Search for the cell housing the specified text and yield its [X, Y] center coordinate. 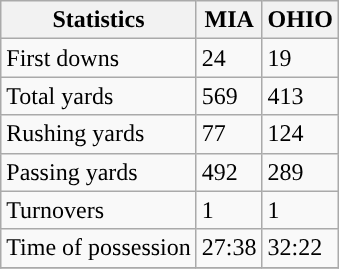
413 [300, 96]
77 [229, 134]
492 [229, 172]
24 [229, 58]
MIA [229, 20]
Turnovers [99, 210]
27:38 [229, 248]
19 [300, 58]
Rushing yards [99, 134]
32:22 [300, 248]
OHIO [300, 20]
Passing yards [99, 172]
Statistics [99, 20]
Total yards [99, 96]
Time of possession [99, 248]
124 [300, 134]
First downs [99, 58]
289 [300, 172]
569 [229, 96]
